From the cell containing the given text, extract its center point as (X, Y) coordinate. 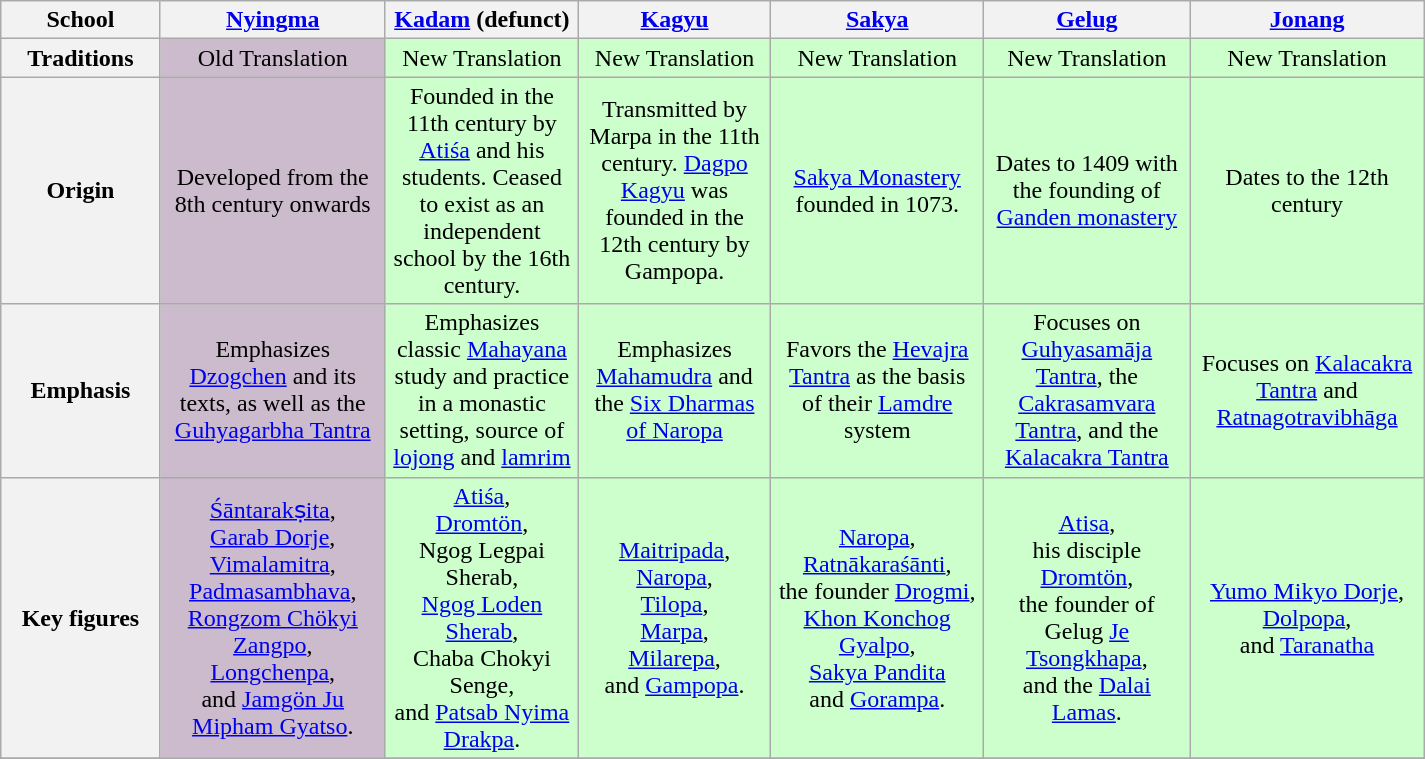
Atiśa, Dromtön, Ngog Legpai Sherab, Ngog Loden Sherab, Chaba Chokyi Senge, and Patsab Nyima Drakpa. (482, 618)
Sakya (878, 20)
Origin (80, 190)
Dates to the 12th century (1307, 190)
Traditions (80, 58)
Kagyu (674, 20)
Gelug (1087, 20)
Focuses on Guhyasamāja Tantra, the Cakrasamvara Tantra, and the Kalacakra Tantra (1087, 390)
Dates to 1409 with the founding of Ganden monastery (1087, 190)
Jonang (1307, 20)
Atisa, his disciple Dromtön, the founder of Gelug Je Tsongkhapa, and the Dalai Lamas. (1087, 618)
Yumo Mikyo Dorje, Dolpopa, and Taranatha (1307, 618)
Emphasis (80, 390)
Transmitted by Marpa in the 11th century. Dagpo Kagyu was founded in the 12th century by Gampopa. (674, 190)
Old Translation (272, 58)
Emphasizes classic Mahayana study and practice in a monastic setting, source of lojong and lamrim (482, 390)
Nyingma (272, 20)
Developed from the 8th century onwards (272, 190)
Emphasizes Mahamudra and the Six Dharmas of Naropa (674, 390)
Emphasizes Dzogchen and its texts, as well as the Guhyagarbha Tantra (272, 390)
Naropa, Ratnākaraśānti, the founder Drogmi, Khon Konchog Gyalpo, Sakya Pandita and Gorampa. (878, 618)
School (80, 20)
Focuses on Kalacakra Tantra and Ratnagotravibhāga (1307, 390)
Maitripada, Naropa, Tilopa, Marpa, Milarepa, and Gampopa. (674, 618)
Favors the Hevajra Tantra as the basis of their Lamdre system (878, 390)
Key figures (80, 618)
Founded in the 11th century by Atiśa and his students. Ceased to exist as an independent school by the 16th century. (482, 190)
Śāntarakṣita, Garab Dorje, Vimalamitra, Padmasambhava, Rongzom Chökyi Zangpo, Longchenpa, and Jamgön Ju Mipham Gyatso. (272, 618)
Sakya Monastery founded in 1073. (878, 190)
Kadam (defunct) (482, 20)
